Identify which cell holds the provided text, then report its (X, Y) central coordinate. 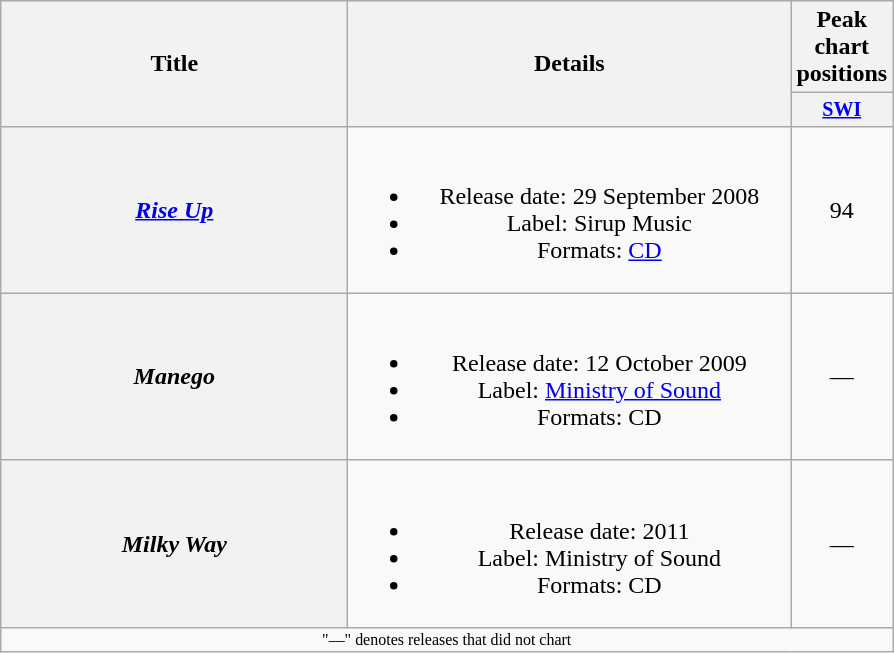
Peak chart positions (842, 47)
Rise Up (174, 210)
SWI (842, 110)
Manego (174, 376)
94 (842, 210)
Release date: 29 September 2008Label: Sirup MusicFormats: CD (570, 210)
Milky Way (174, 544)
Release date: 12 October 2009Label: Ministry of SoundFormats: CD (570, 376)
"—" denotes releases that did not chart (447, 639)
Details (570, 64)
Title (174, 64)
Release date: 2011Label: Ministry of SoundFormats: CD (570, 544)
